Return the (X, Y) coordinate for the center point of the cell that contains the specified text.  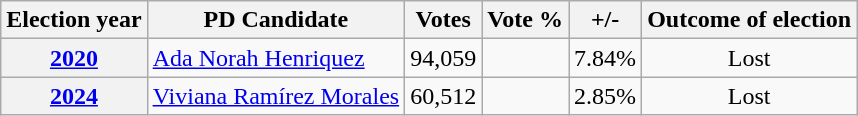
7.84% (606, 58)
Votes (444, 20)
2.85% (606, 96)
60,512 (444, 96)
Vote % (526, 20)
94,059 (444, 58)
Election year (74, 20)
Ada Norah Henriquez (276, 58)
2024 (74, 96)
PD Candidate (276, 20)
2020 (74, 58)
+/- (606, 20)
Viviana Ramírez Morales (276, 96)
Outcome of election (750, 20)
